For the text-containing cell, return its midpoint in (X, Y) coordinate format. 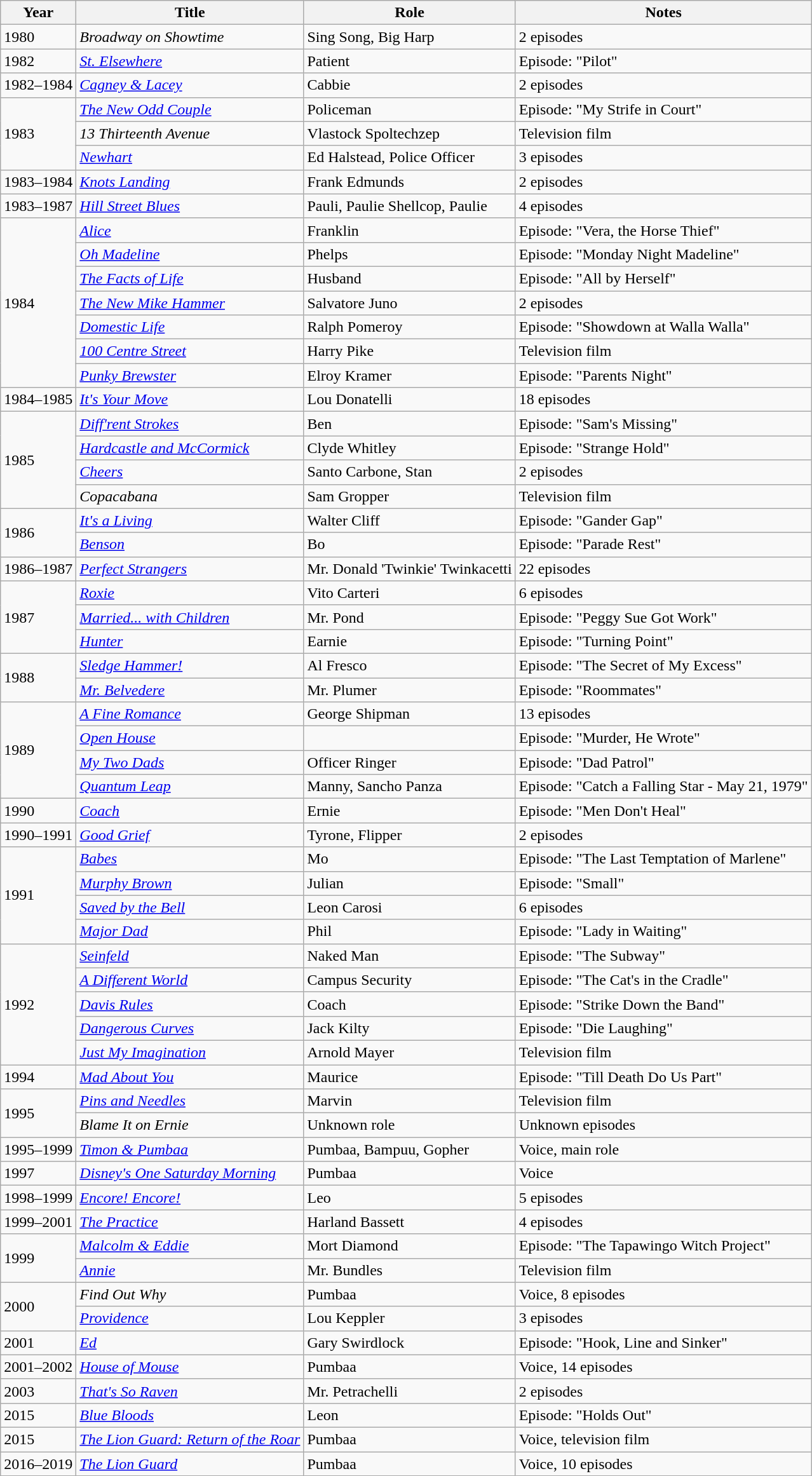
1989 (38, 750)
A Fine Romance (190, 714)
Voice, 14 episodes (663, 1367)
Earnie (409, 641)
The Practice (190, 1222)
Hill Street Blues (190, 206)
1987 (38, 617)
Find Out Why (190, 1294)
Good Grief (190, 835)
Broadway on Showtime (190, 37)
Episode: "Sam's Missing" (663, 424)
Jack Kilty (409, 1028)
2003 (38, 1391)
Encore! Encore! (190, 1198)
1984 (38, 302)
Phelps (409, 254)
Unknown episodes (663, 1125)
House of Mouse (190, 1367)
Episode: "Catch a Falling Star - May 21, 1979" (663, 787)
Dangerous Curves (190, 1028)
Lou Donatelli (409, 400)
A Different World (190, 980)
Seinfeld (190, 956)
Timon & Pumbaa (190, 1149)
Mort Diamond (409, 1246)
Mr. Belvedere (190, 689)
Newhart (190, 158)
1999–2001 (38, 1222)
Episode: "Dad Patrol" (663, 762)
Just My Imagination (190, 1052)
Vito Carteri (409, 593)
Episode: "Murder, He Wrote" (663, 738)
Cheers (190, 472)
Episode: "Strike Down the Band" (663, 1004)
Domestic Life (190, 327)
Punky Brewster (190, 376)
The Lion Guard (190, 1463)
1991 (38, 895)
2016–2019 (38, 1463)
Perfect Strangers (190, 569)
It's a Living (190, 520)
Copacabana (190, 496)
Officer Ringer (409, 762)
Hardcastle and McCormick (190, 448)
Episode: "Small" (663, 883)
Mad About You (190, 1077)
The New Odd Couple (190, 109)
2000 (38, 1306)
1999 (38, 1258)
Pins and Needles (190, 1101)
Episode: "Gander Gap" (663, 520)
Gary Swirdlock (409, 1343)
Annie (190, 1270)
Roxie (190, 593)
Husband (409, 278)
1984–1985 (38, 400)
18 episodes (663, 400)
Episode: "Pilot" (663, 61)
Marvin (409, 1101)
Episode: "The Cat's in the Cradle" (663, 980)
Hunter (190, 641)
Ralph Pomeroy (409, 327)
2001 (38, 1343)
Married... with Children (190, 617)
1995–1999 (38, 1149)
My Two Dads (190, 762)
The Facts of Life (190, 278)
Phil (409, 931)
Patient (409, 61)
Frank Edmunds (409, 182)
Episode: "Men Don't Heal" (663, 811)
Blue Bloods (190, 1415)
Walter Cliff (409, 520)
Ed Halstead, Police Officer (409, 158)
Year (38, 13)
1980 (38, 37)
1983–1987 (38, 206)
Episode: "Lady in Waiting" (663, 931)
1982–1984 (38, 85)
Voice, television film (663, 1439)
Leo (409, 1198)
Vlastock Spoltechzep (409, 133)
2001–2002 (38, 1367)
Voice, 8 episodes (663, 1294)
1995 (38, 1113)
Santo Carbone, Stan (409, 472)
Naked Man (409, 956)
Mr. Bundles (409, 1270)
1988 (38, 677)
Bo (409, 545)
Episode: "My Strife in Court" (663, 109)
Julian (409, 883)
Episode: "Turning Point" (663, 641)
Ernie (409, 811)
1994 (38, 1077)
Cagney & Lacey (190, 85)
Mo (409, 859)
Episode: "Peggy Sue Got Work" (663, 617)
Major Dad (190, 931)
Tyrone, Flipper (409, 835)
Voice, main role (663, 1149)
Salvatore Juno (409, 303)
Knots Landing (190, 182)
1982 (38, 61)
Clyde Whitley (409, 448)
Pumbaa, Bampuu, Gopher (409, 1149)
Ben (409, 424)
1986–1987 (38, 569)
13 episodes (663, 714)
Alice (190, 230)
Mr. Donald 'Twinkie' Twinkacetti (409, 569)
Oh Madeline (190, 254)
Episode: "Till Death Do Us Part" (663, 1077)
That's So Raven (190, 1391)
1986 (38, 532)
1983 (38, 133)
George Shipman (409, 714)
Campus Security (409, 980)
5 episodes (663, 1198)
Elroy Kramer (409, 376)
Episode: "Hook, Line and Sinker" (663, 1343)
St. Elsewhere (190, 61)
Episode: "Roommates" (663, 689)
Murphy Brown (190, 883)
Episode: "The Subway" (663, 956)
Quantum Leap (190, 787)
1992 (38, 1004)
1983–1984 (38, 182)
Episode: "Vera, the Horse Thief" (663, 230)
Episode: "Showdown at Walla Walla" (663, 327)
The New Mike Hammer (190, 303)
Episode: "Parade Rest" (663, 545)
Policeman (409, 109)
Harland Bassett (409, 1222)
Disney's One Saturday Morning (190, 1174)
Leon Carosi (409, 907)
Harry Pike (409, 351)
Benson (190, 545)
Episode: "The Tapawingo Witch Project" (663, 1246)
Providence (190, 1318)
Open House (190, 738)
Episode: "Parents Night" (663, 376)
Notes (663, 13)
Leon (409, 1415)
Ed (190, 1343)
Diff'rent Strokes (190, 424)
Cabbie (409, 85)
Title (190, 13)
Role (409, 13)
Saved by the Bell (190, 907)
Sing Song, Big Harp (409, 37)
13 Thirteenth Avenue (190, 133)
Sledge Hammer! (190, 665)
Davis Rules (190, 1004)
Episode: "All by Herself" (663, 278)
Mr. Plumer (409, 689)
Maurice (409, 1077)
1990–1991 (38, 835)
Manny, Sancho Panza (409, 787)
Mr. Petrachelli (409, 1391)
The Lion Guard: Return of the Roar (190, 1439)
Arnold Mayer (409, 1052)
Voice, 10 episodes (663, 1463)
Mr. Pond (409, 617)
Sam Gropper (409, 496)
Episode: "Holds Out" (663, 1415)
100 Centre Street (190, 351)
Pauli, Paulie Shellcop, Paulie (409, 206)
1997 (38, 1174)
Episode: "The Last Temptation of Marlene" (663, 859)
Malcolm & Eddie (190, 1246)
Episode: "Die Laughing" (663, 1028)
Babes (190, 859)
It's Your Move (190, 400)
Lou Keppler (409, 1318)
Al Fresco (409, 665)
1985 (38, 460)
Episode: "Strange Hold" (663, 448)
Voice (663, 1174)
Episode: "Monday Night Madeline" (663, 254)
1998–1999 (38, 1198)
22 episodes (663, 569)
Franklin (409, 230)
Episode: "The Secret of My Excess" (663, 665)
1990 (38, 811)
Unknown role (409, 1125)
Blame It on Ernie (190, 1125)
